Extract the (X, Y) coordinate from the center of the cell holding the provided text.  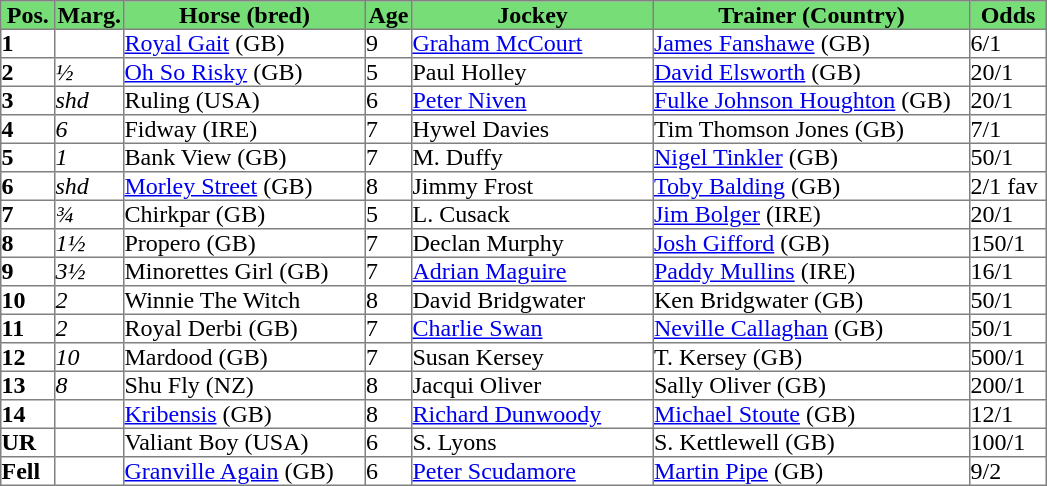
100/1 (1008, 442)
Sally Oliver (GB) (811, 385)
Jockey (533, 15)
Chirkpar (GB) (245, 214)
9/2 (1008, 471)
Fulke Johnson Houghton (GB) (811, 100)
M. Duffy (533, 157)
Valiant Boy (USA) (245, 442)
Minorettes Girl (GB) (245, 271)
Royal Gait (GB) (245, 43)
Winnie The Witch (245, 300)
1½ (90, 243)
Ken Bridgwater (GB) (811, 300)
16/1 (1008, 271)
Jimmy Frost (533, 186)
James Fanshawe (GB) (811, 43)
S. Kettlewell (GB) (811, 442)
150/1 (1008, 243)
Oh So Risky (GB) (245, 72)
Michael Stoute (GB) (811, 414)
Susan Kersey (533, 357)
Fell (28, 471)
200/1 (1008, 385)
2/1 fav (1008, 186)
4 (28, 129)
Jim Bolger (IRE) (811, 214)
14 (28, 414)
Royal Derbi (GB) (245, 328)
Age (388, 15)
Nigel Tinkler (GB) (811, 157)
Shu Fly (NZ) (245, 385)
Propero (GB) (245, 243)
Morley Street (GB) (245, 186)
Horse (bred) (245, 15)
David Elsworth (GB) (811, 72)
¾ (90, 214)
500/1 (1008, 357)
Richard Dunwoody (533, 414)
Fidway (IRE) (245, 129)
Toby Balding (GB) (811, 186)
L. Cusack (533, 214)
Odds (1008, 15)
Granville Again (GB) (245, 471)
Marg. (90, 15)
Josh Gifford (GB) (811, 243)
S. Lyons (533, 442)
Ruling (USA) (245, 100)
Declan Murphy (533, 243)
½ (90, 72)
12 (28, 357)
Charlie Swan (533, 328)
Paddy Mullins (IRE) (811, 271)
12/1 (1008, 414)
UR (28, 442)
Kribensis (GB) (245, 414)
3½ (90, 271)
Pos. (28, 15)
3 (28, 100)
Neville Callaghan (GB) (811, 328)
Mardood (GB) (245, 357)
Trainer (Country) (811, 15)
Paul Holley (533, 72)
T. Kersey (GB) (811, 357)
11 (28, 328)
Bank View (GB) (245, 157)
Graham McCourt (533, 43)
6/1 (1008, 43)
Jacqui Oliver (533, 385)
Martin Pipe (GB) (811, 471)
Peter Niven (533, 100)
Hywel Davies (533, 129)
Peter Scudamore (533, 471)
Adrian Maguire (533, 271)
David Bridgwater (533, 300)
Tim Thomson Jones (GB) (811, 129)
7/1 (1008, 129)
13 (28, 385)
